Detect which cell encompasses the target text, then output its [x, y] center coordinate. 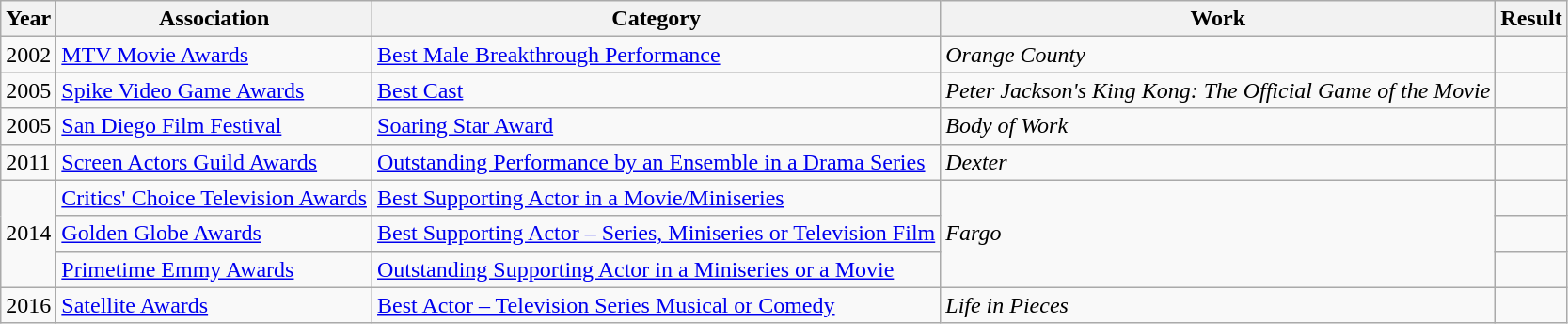
Life in Pieces [1218, 305]
Golden Globe Awards [214, 234]
MTV Movie Awards [214, 55]
Association [214, 19]
Screen Actors Guild Awards [214, 162]
Body of Work [1218, 126]
Spike Video Game Awards [214, 90]
Outstanding Supporting Actor in a Miniseries or a Movie [657, 269]
Best Supporting Actor in a Movie/Miniseries [657, 198]
Soaring Star Award [657, 126]
Orange County [1218, 55]
Work [1218, 19]
2014 [28, 234]
Fargo [1218, 234]
2002 [28, 55]
Peter Jackson's King Kong: The Official Game of the Movie [1218, 90]
Best Supporting Actor – Series, Miniseries or Television Film [657, 234]
Best Male Breakthrough Performance [657, 55]
Satellite Awards [214, 305]
Critics' Choice Television Awards [214, 198]
Best Actor – Television Series Musical or Comedy [657, 305]
Outstanding Performance by an Ensemble in a Drama Series [657, 162]
San Diego Film Festival [214, 126]
2011 [28, 162]
2016 [28, 305]
Year [28, 19]
Result [1531, 19]
Best Cast [657, 90]
Dexter [1218, 162]
Category [657, 19]
Primetime Emmy Awards [214, 269]
